For the text-containing cell, return its midpoint in (x, y) coordinate format. 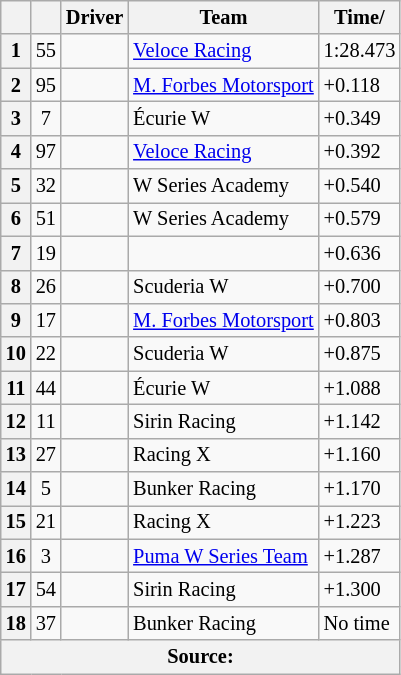
2 (16, 85)
22 (46, 354)
54 (46, 589)
12 (16, 421)
+1.300 (360, 589)
4 (16, 152)
97 (46, 152)
Source: (200, 657)
1 (16, 51)
+1.287 (360, 556)
37 (46, 623)
18 (16, 623)
15 (16, 522)
+1.223 (360, 522)
+0.700 (360, 287)
44 (46, 388)
Time/ (360, 17)
+1.160 (360, 455)
10 (16, 354)
19 (46, 253)
Driver (94, 17)
+0.875 (360, 354)
1:28.473 (360, 51)
Puma W Series Team (223, 556)
No time (360, 623)
26 (46, 287)
27 (46, 455)
95 (46, 85)
+1.088 (360, 388)
+0.803 (360, 320)
9 (16, 320)
+1.142 (360, 421)
+0.349 (360, 118)
+0.636 (360, 253)
51 (46, 219)
+1.170 (360, 489)
32 (46, 186)
13 (16, 455)
+0.540 (360, 186)
+0.118 (360, 85)
6 (16, 219)
14 (16, 489)
+0.579 (360, 219)
8 (16, 287)
21 (46, 522)
Team (223, 17)
16 (16, 556)
+0.392 (360, 152)
55 (46, 51)
